Return (x, y) of the center of cell containing provided text 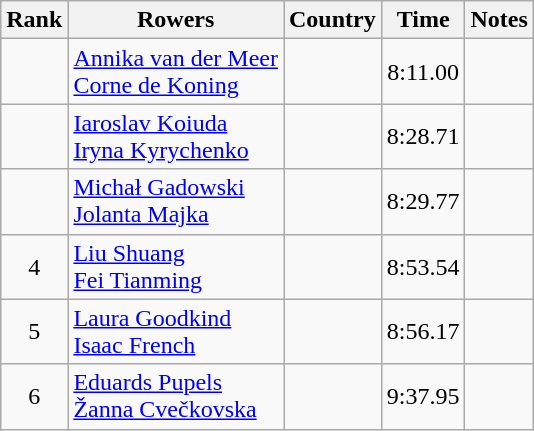
Notes (499, 20)
8:29.77 (423, 202)
5 (34, 332)
Liu ShuangFei Tianming (176, 266)
Time (423, 20)
Michał GadowskiJolanta Majka (176, 202)
8:28.71 (423, 136)
Country (333, 20)
6 (34, 396)
Annika van der MeerCorne de Koning (176, 72)
8:11.00 (423, 72)
Iaroslav KoiudaIryna Kyrychenko (176, 136)
Rank (34, 20)
Eduards PupelsŽanna Cvečkovska (176, 396)
8:53.54 (423, 266)
9:37.95 (423, 396)
4 (34, 266)
Laura GoodkindIsaac French (176, 332)
Rowers (176, 20)
8:56.17 (423, 332)
